Return the (x, y) coordinate for the center point of the cell that contains the specified text.  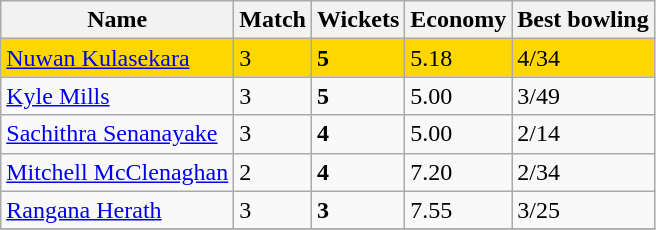
4/34 (583, 58)
Nuwan Kulasekara (118, 58)
2/34 (583, 172)
3/49 (583, 96)
7.20 (458, 172)
Mitchell McClenaghan (118, 172)
2/14 (583, 134)
3/25 (583, 210)
5.18 (458, 58)
Match (273, 20)
7.55 (458, 210)
Rangana Herath (118, 210)
Name (118, 20)
Wickets (358, 20)
Kyle Mills (118, 96)
Economy (458, 20)
Best bowling (583, 20)
Sachithra Senanayake (118, 134)
2 (273, 172)
